Return the [X, Y] coordinate for the center point of the cell that contains the specified text.  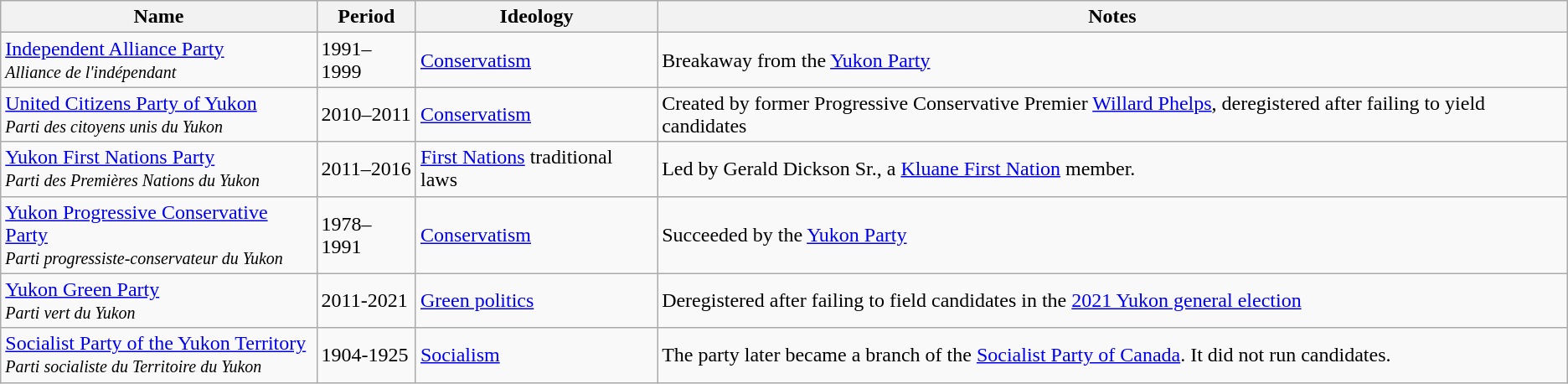
Yukon Green PartyParti vert du Yukon [159, 300]
Independent Alliance PartyAlliance de l'indépendant [159, 60]
Succeeded by the Yukon Party [1112, 235]
Breakaway from the Yukon Party [1112, 60]
1978–1991 [366, 235]
2011-2021 [366, 300]
Notes [1112, 17]
The party later became a branch of the Socialist Party of Canada. It did not run candidates. [1112, 355]
Created by former Progressive Conservative Premier Willard Phelps, deregistered after failing to yield candidates [1112, 114]
2010–2011 [366, 114]
Period [366, 17]
Green politics [536, 300]
Ideology [536, 17]
Deregistered after failing to field candidates in the 2021 Yukon general election [1112, 300]
United Citizens Party of YukonParti des citoyens unis du Yukon [159, 114]
Led by Gerald Dickson Sr., a Kluane First Nation member. [1112, 169]
Name [159, 17]
Yukon First Nations PartyParti des Premières Nations du Yukon [159, 169]
Yukon Progressive Conservative PartyParti progressiste-conservateur du Yukon [159, 235]
Socialist Party of the Yukon TerritoryParti socialiste du Territoire du Yukon [159, 355]
1991–1999 [366, 60]
1904-1925 [366, 355]
First Nations traditional laws [536, 169]
Socialism [536, 355]
2011–2016 [366, 169]
